From the cell containing the given text, extract its center point as [x, y] coordinate. 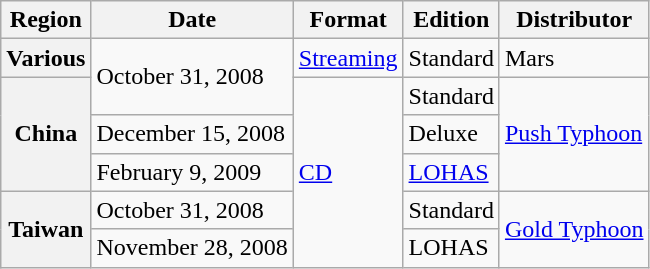
Push Typhoon [574, 134]
Streaming [348, 58]
Date [192, 20]
CD [348, 172]
December 15, 2008 [192, 134]
Format [348, 20]
China [46, 134]
November 28, 2008 [192, 248]
Mars [574, 58]
Distributor [574, 20]
Taiwan [46, 229]
Deluxe [451, 134]
Gold Typhoon [574, 229]
February 9, 2009 [192, 172]
Region [46, 20]
Various [46, 58]
Edition [451, 20]
